For the text-containing cell, return its midpoint in (x, y) coordinate format. 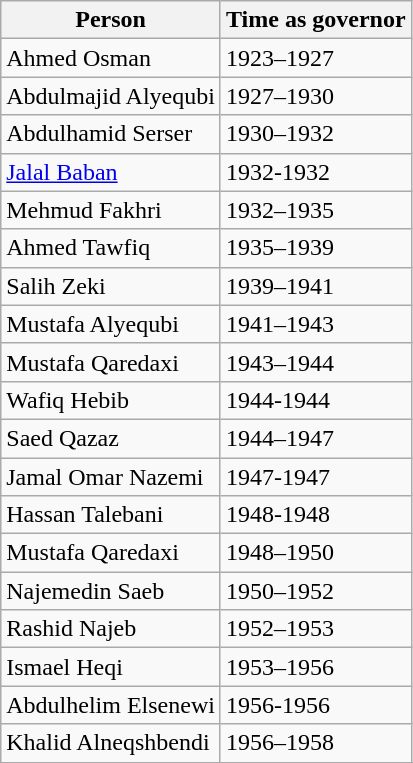
1932–1935 (316, 210)
1930–1932 (316, 134)
1944–1947 (316, 438)
1950–1952 (316, 591)
Mustafa Alyequbi (111, 324)
1953–1956 (316, 667)
Rashid Najeb (111, 629)
Saed Qazaz (111, 438)
Ismael Heqi (111, 667)
1956–1958 (316, 743)
Mehmud Fakhri (111, 210)
Jalal Baban (111, 172)
1923–1927 (316, 58)
1927–1930 (316, 96)
1944-1944 (316, 400)
1943–1944 (316, 362)
1948-1948 (316, 515)
Khalid Alneqshbendi (111, 743)
1948–1950 (316, 553)
1947-1947 (316, 477)
1939–1941 (316, 286)
Person (111, 20)
Abdulhelim Elsenewi (111, 705)
Najemedin Saeb (111, 591)
Abdulhamid Serser (111, 134)
Hassan Talebani (111, 515)
1952–1953 (316, 629)
1941–1943 (316, 324)
1935–1939 (316, 248)
Abdulmajid Alyequbi (111, 96)
Ahmed Tawfiq (111, 248)
1956-1956 (316, 705)
Time as governor (316, 20)
1932-1932 (316, 172)
Wafiq Hebib (111, 400)
Ahmed Osman (111, 58)
Jamal Omar Nazemi (111, 477)
Salih Zeki (111, 286)
